Scan for the cell matching the given text and deliver its (x, y) coordinate at center. 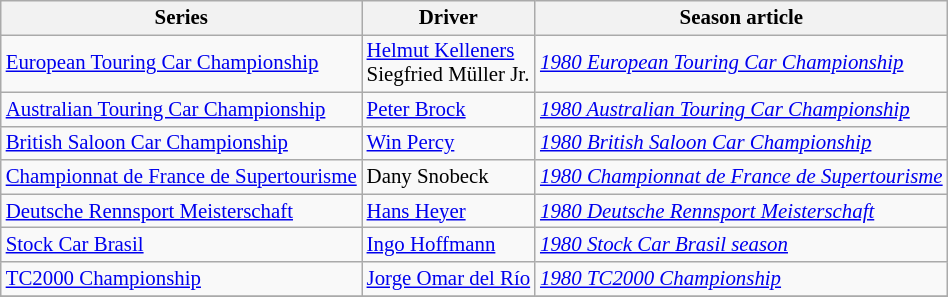
Ingo Hoffmann (448, 245)
Driver (448, 18)
Deutsche Rennsport Meisterschaft (182, 211)
1980 TC2000 Championship (741, 279)
British Saloon Car Championship (182, 143)
Hans Heyer (448, 211)
Australian Touring Car Championship (182, 109)
1980 British Saloon Car Championship (741, 143)
Dany Snobeck (448, 177)
Jorge Omar del Río (448, 279)
TC2000 Championship (182, 279)
Helmut Kelleners Siegfried Müller Jr. (448, 63)
1980 Australian Touring Car Championship (741, 109)
European Touring Car Championship (182, 63)
Stock Car Brasil (182, 245)
Series (182, 18)
1980 Stock Car Brasil season (741, 245)
Win Percy (448, 143)
1980 Championnat de France de Supertourisme (741, 177)
Season article (741, 18)
Peter Brock (448, 109)
Championnat de France de Supertourisme (182, 177)
1980 European Touring Car Championship (741, 63)
1980 Deutsche Rennsport Meisterschaft (741, 211)
